From the cell containing the given text, extract its center point as [x, y] coordinate. 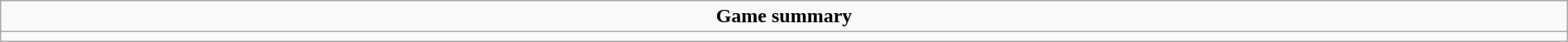
Game summary [784, 16]
